From the cell containing the given text, extract its center point as (X, Y) coordinate. 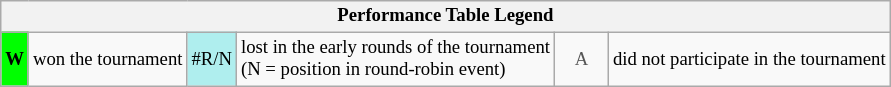
#R/N (212, 60)
won the tournament (108, 60)
did not participate in the tournament (749, 60)
A (581, 60)
W (15, 60)
Performance Table Legend (446, 16)
lost in the early rounds of the tournament(N = position in round-robin event) (395, 60)
